Pinpoint the cell where the given text exists, returning its (X, Y) midpoint coordinate. 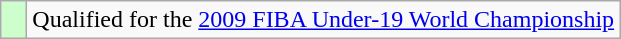
Qualified for the 2009 FIBA Under-19 World Championship (324, 20)
